Pinpoint the cell where the given text exists, returning its (x, y) midpoint coordinate. 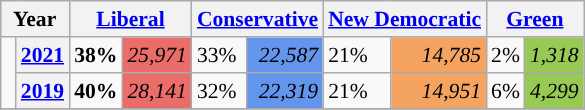
6% (506, 91)
2% (506, 55)
2019 (42, 91)
22,319 (286, 91)
32% (220, 91)
Green (535, 19)
1,318 (554, 55)
38% (96, 55)
14,951 (438, 91)
4,299 (554, 91)
Conservative (258, 19)
28,141 (156, 91)
40% (96, 91)
2021 (42, 55)
Year (34, 19)
14,785 (438, 55)
25,971 (156, 55)
33% (220, 55)
New Democratic (404, 19)
Liberal (130, 19)
22,587 (286, 55)
